Return [x, y] of the center of cell containing provided text 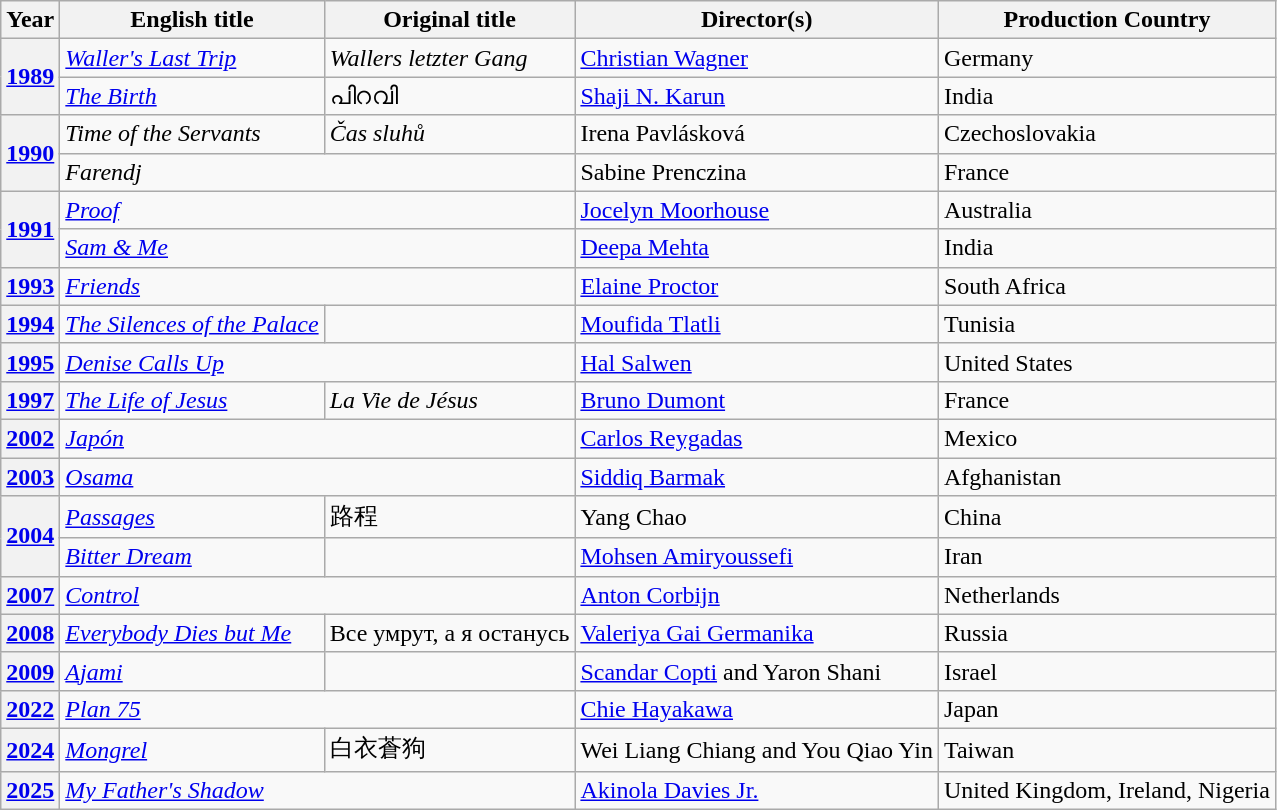
Production Country [1106, 20]
1994 [30, 324]
English title [192, 20]
Sam & Me [318, 248]
United Kingdom, Ireland, Nigeria [1106, 790]
Director(s) [757, 20]
Mohsen Amiryoussefi [757, 557]
Shaji N. Karun [757, 96]
Siddiq Barmak [757, 477]
Chie Hayakawa [757, 709]
Japón [318, 438]
Farendj [318, 172]
2007 [30, 595]
Taiwan [1106, 750]
路程 [450, 518]
Everybody Dies but Me [192, 633]
1997 [30, 400]
Hal Salwen [757, 362]
Yang Chao [757, 518]
2003 [30, 477]
Irena Pavlásková [757, 134]
Control [318, 595]
United States [1106, 362]
Czechoslovakia [1106, 134]
Original title [450, 20]
Čas sluhů [450, 134]
La Vie de Jésus [450, 400]
Moufida Tlatli [757, 324]
2009 [30, 671]
Ajami [192, 671]
Bitter Dream [192, 557]
Friends [318, 286]
1990 [30, 153]
Year [30, 20]
Germany [1106, 58]
Afghanistan [1106, 477]
Australia [1106, 210]
Bruno Dumont [757, 400]
The Birth [192, 96]
Christian Wagner [757, 58]
2024 [30, 750]
Anton Corbijn [757, 595]
Israel [1106, 671]
Все умрут, а я останусь [450, 633]
Elaine Proctor [757, 286]
പിറവി [450, 96]
My Father's Shadow [318, 790]
1991 [30, 229]
The Life of Jesus [192, 400]
1993 [30, 286]
1989 [30, 77]
2025 [30, 790]
Netherlands [1106, 595]
白衣蒼狗 [450, 750]
Sabine Prenczina [757, 172]
Wei Liang Chiang and You Qiao Yin [757, 750]
Valeriya Gai Germanika [757, 633]
Scandar Copti and Yaron Shani [757, 671]
Plan 75 [318, 709]
South Africa [1106, 286]
Waller's Last Trip [192, 58]
China [1106, 518]
Time of the Servants [192, 134]
Akinola Davies Jr. [757, 790]
2008 [30, 633]
1995 [30, 362]
2002 [30, 438]
Carlos Reygadas [757, 438]
Passages [192, 518]
Osama [318, 477]
Iran [1106, 557]
The Silences of the Palace [192, 324]
Mongrel [192, 750]
2004 [30, 536]
Denise Calls Up [318, 362]
Jocelyn Moorhouse [757, 210]
2022 [30, 709]
Deepa Mehta [757, 248]
Wallers letzter Gang [450, 58]
Tunisia [1106, 324]
Japan [1106, 709]
Proof [318, 210]
Russia [1106, 633]
Mexico [1106, 438]
